From the cell containing the given text, extract its center point as [X, Y] coordinate. 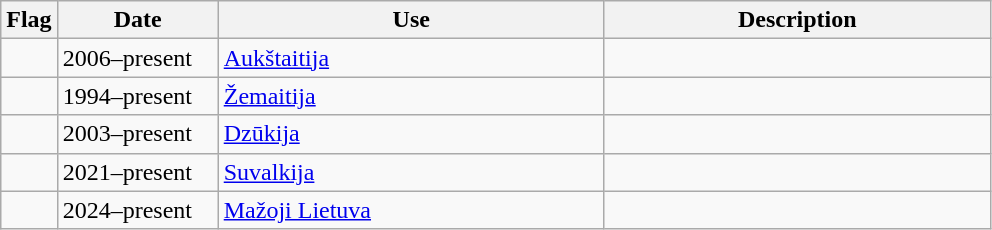
Flag [29, 20]
Description [797, 20]
Mažoji Lietuva [411, 210]
2024–present [138, 210]
Suvalkija [411, 172]
Date [138, 20]
Žemaitija [411, 96]
Use [411, 20]
1994–present [138, 96]
2021–present [138, 172]
Dzūkija [411, 134]
2003–present [138, 134]
2006–present [138, 58]
Aukštaitija [411, 58]
